Identify which cell holds the provided text, then report its (x, y) central coordinate. 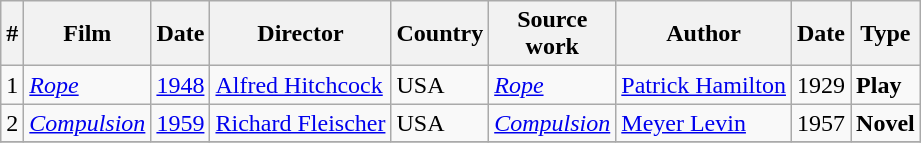
Patrick Hamilton (704, 85)
Play (886, 85)
1957 (820, 123)
Director (300, 34)
Type (886, 34)
1959 (180, 123)
Alfred Hitchcock (300, 85)
2 (12, 123)
1929 (820, 85)
Sourcework (552, 34)
Meyer Levin (704, 123)
# (12, 34)
Film (88, 34)
Author (704, 34)
1 (12, 85)
Country (440, 34)
Richard Fleischer (300, 123)
Novel (886, 123)
1948 (180, 85)
